Detect which cell encompasses the target text, then output its [X, Y] center coordinate. 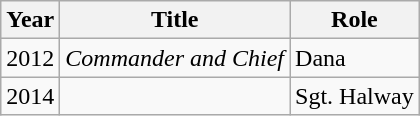
Role [355, 20]
Sgt. Halway [355, 96]
Year [30, 20]
Dana [355, 58]
2012 [30, 58]
Commander and Chief [175, 58]
Title [175, 20]
2014 [30, 96]
